Identify which cell holds the provided text, then report its [x, y] central coordinate. 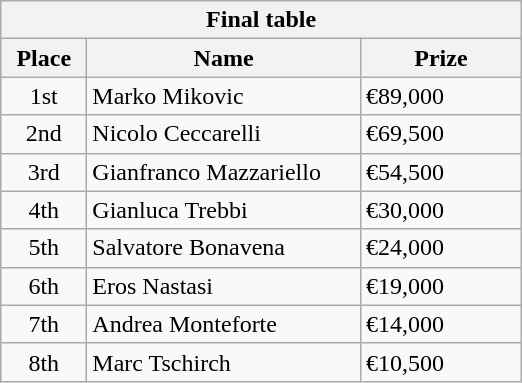
7th [44, 324]
€24,000 [440, 248]
Place [44, 58]
Final table [262, 20]
€14,000 [440, 324]
3rd [44, 172]
Gianfranco Mazzariello [224, 172]
Nicolo Ceccarelli [224, 134]
€89,000 [440, 96]
€10,500 [440, 362]
1st [44, 96]
Gianluca Trebbi [224, 210]
Andrea Monteforte [224, 324]
8th [44, 362]
Prize [440, 58]
5th [44, 248]
€54,500 [440, 172]
€69,500 [440, 134]
Marko Mikovic [224, 96]
2nd [44, 134]
4th [44, 210]
Name [224, 58]
Salvatore Bonavena [224, 248]
Eros Nastasi [224, 286]
Marc Tschirch [224, 362]
€30,000 [440, 210]
6th [44, 286]
€19,000 [440, 286]
